From the cell containing the given text, extract its center point as [x, y] coordinate. 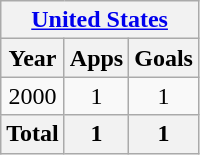
Total [33, 134]
Apps [96, 58]
2000 [33, 96]
Year [33, 58]
United States [100, 20]
Goals [164, 58]
